Output the (x, y) coordinate of the center of the cell containing the given text.  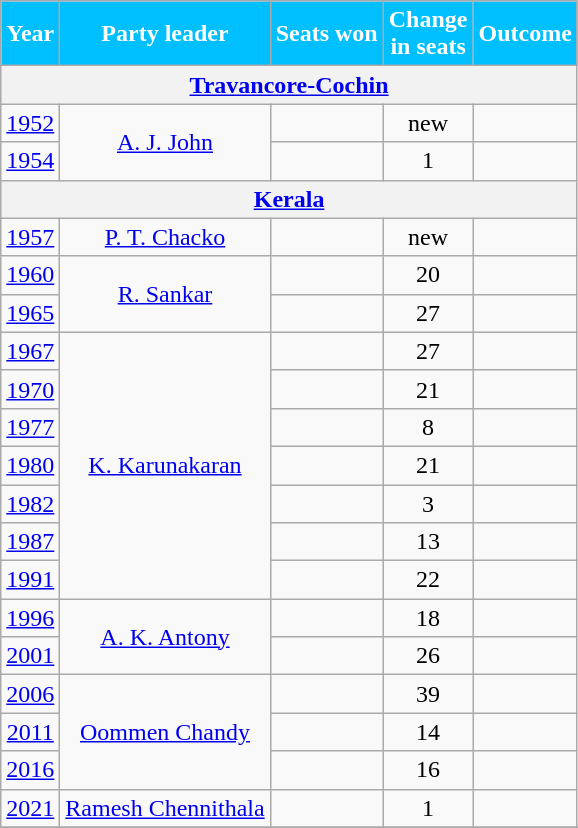
P. T. Chacko (165, 237)
1987 (30, 542)
A. K. Antony (165, 637)
8 (428, 427)
16 (428, 770)
1996 (30, 618)
13 (428, 542)
A. J. John (165, 142)
1952 (30, 123)
Kerala (290, 199)
1980 (30, 465)
2016 (30, 770)
Outcome (525, 34)
1957 (30, 237)
1991 (30, 580)
K. Karunakaran (165, 465)
1970 (30, 389)
1967 (30, 351)
1965 (30, 313)
18 (428, 618)
Oommen Chandy (165, 732)
Party leader (165, 34)
Ramesh Chennithala (165, 808)
3 (428, 503)
Travancore-Cochin (290, 85)
39 (428, 694)
2006 (30, 694)
1960 (30, 275)
14 (428, 732)
20 (428, 275)
R. Sankar (165, 294)
Seats won (326, 34)
26 (428, 656)
1977 (30, 427)
2021 (30, 808)
Year (30, 34)
Changein seats (428, 34)
1954 (30, 161)
2011 (30, 732)
2001 (30, 656)
1982 (30, 503)
22 (428, 580)
